Provide the [x, y] coordinate of the cell's center where the given text is located.  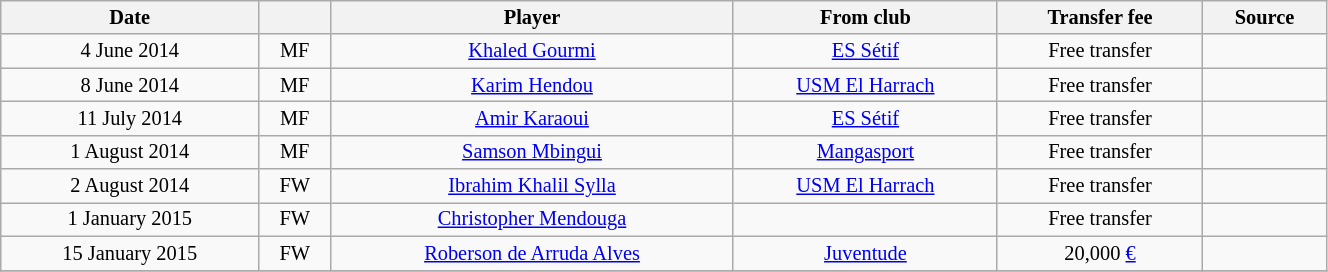
1 August 2014 [130, 152]
Karim Hendou [532, 85]
2 August 2014 [130, 186]
Transfer fee [1100, 17]
1 January 2015 [130, 219]
Ibrahim Khalil Sylla [532, 186]
Player [532, 17]
Roberson de Arruda Alves [532, 253]
Mangasport [865, 152]
8 June 2014 [130, 85]
From club [865, 17]
20,000 € [1100, 253]
Juventude [865, 253]
Khaled Gourmi [532, 51]
Samson Mbingui [532, 152]
11 July 2014 [130, 118]
Source [1265, 17]
Christopher Mendouga [532, 219]
Amir Karaoui [532, 118]
4 June 2014 [130, 51]
Date [130, 17]
15 January 2015 [130, 253]
